Find where the given text appears and provide that cell's center as (x, y) coordinate. 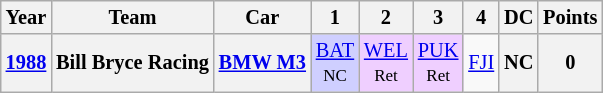
BATNC (335, 63)
NC (518, 63)
1988 (26, 63)
WELRet (386, 63)
2 (386, 17)
FJI (481, 63)
Car (262, 17)
DC (518, 17)
1 (335, 17)
Team (132, 17)
Points (570, 17)
3 (438, 17)
Year (26, 17)
4 (481, 17)
BMW M3 (262, 63)
Bill Bryce Racing (132, 63)
0 (570, 63)
PUKRet (438, 63)
